Search for the cell housing the specified text and yield its [x, y] center coordinate. 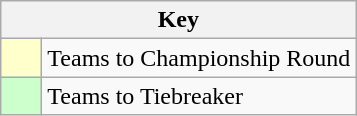
Teams to Tiebreaker [199, 96]
Key [178, 20]
Teams to Championship Round [199, 58]
